Locate the cell with the specified text and output its [X, Y] center coordinate. 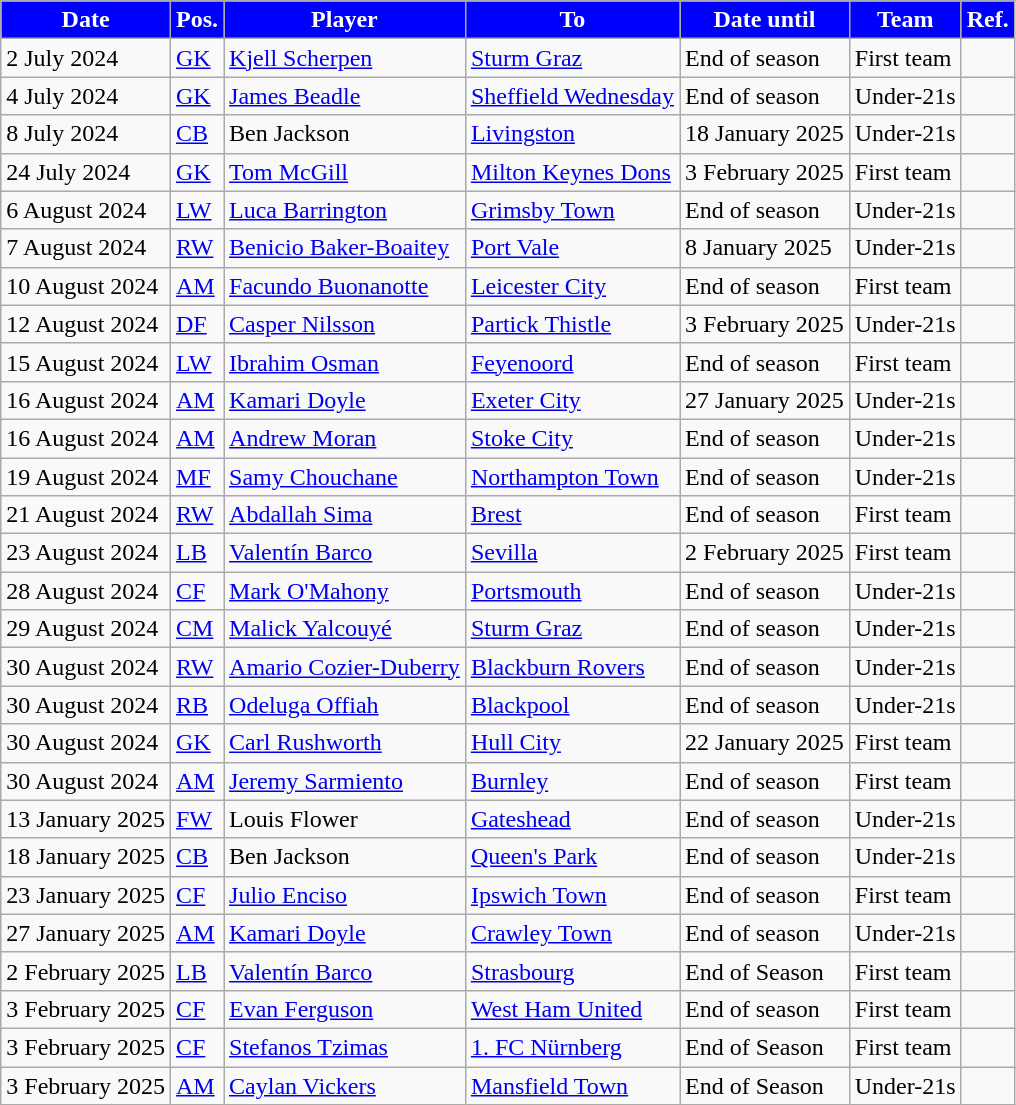
Tom McGill [345, 172]
Date [86, 20]
Sevilla [572, 553]
Mansfield Town [572, 1085]
Julio Enciso [345, 895]
Sheffield Wednesday [572, 96]
West Ham United [572, 1009]
13 January 2025 [86, 819]
Exeter City [572, 400]
MF [196, 477]
4 July 2024 [86, 96]
Abdallah Sima [345, 515]
FW [196, 819]
Hull City [572, 743]
Player [345, 20]
Ibrahim Osman [345, 362]
6 August 2024 [86, 210]
23 January 2025 [86, 895]
Casper Nilsson [345, 324]
Blackburn Rovers [572, 667]
2 July 2024 [86, 58]
Facundo Buonanotte [345, 286]
Port Vale [572, 248]
Partick Thistle [572, 324]
Luca Barrington [345, 210]
Grimsby Town [572, 210]
To [572, 20]
Gateshead [572, 819]
24 July 2024 [86, 172]
Queen's Park [572, 857]
James Beadle [345, 96]
Andrew Moran [345, 438]
Blackpool [572, 705]
10 August 2024 [86, 286]
Leicester City [572, 286]
28 August 2024 [86, 591]
Milton Keynes Dons [572, 172]
Brest [572, 515]
Northampton Town [572, 477]
Malick Yalcouyé [345, 629]
7 August 2024 [86, 248]
23 August 2024 [86, 553]
DF [196, 324]
Crawley Town [572, 933]
19 August 2024 [86, 477]
Caylan Vickers [345, 1085]
Carl Rushworth [345, 743]
Amario Cozier-Duberry [345, 667]
8 July 2024 [86, 134]
Kjell Scherpen [345, 58]
Team [905, 20]
Stefanos Tzimas [345, 1047]
8 January 2025 [765, 248]
Strasbourg [572, 971]
Odeluga Offiah [345, 705]
12 August 2024 [86, 324]
Burnley [572, 781]
Pos. [196, 20]
Ref. [988, 20]
Feyenoord [572, 362]
Portsmouth [572, 591]
Livingston [572, 134]
CM [196, 629]
RB [196, 705]
Stoke City [572, 438]
Mark O'Mahony [345, 591]
Louis Flower [345, 819]
Jeremy Sarmiento [345, 781]
29 August 2024 [86, 629]
Samy Chouchane [345, 477]
Evan Ferguson [345, 1009]
1. FC Nürnberg [572, 1047]
Date until [765, 20]
22 January 2025 [765, 743]
Benicio Baker-Boaitey [345, 248]
Ipswich Town [572, 895]
15 August 2024 [86, 362]
21 August 2024 [86, 515]
